Identify which cell holds the provided text, then report its (X, Y) central coordinate. 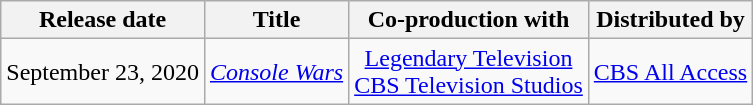
Title (276, 20)
Legendary TelevisionCBS Television Studios (469, 72)
Distributed by (670, 20)
CBS All Access (670, 72)
Co-production with (469, 20)
Release date (103, 20)
Console Wars (276, 72)
September 23, 2020 (103, 72)
